Provide the (x, y) coordinate of the cell's center where the given text is located.  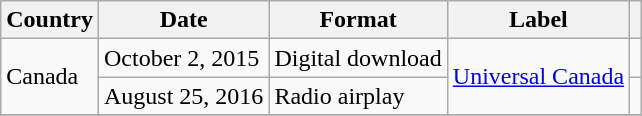
Universal Canada (538, 77)
August 25, 2016 (183, 96)
Digital download (358, 58)
Label (538, 20)
Format (358, 20)
Date (183, 20)
October 2, 2015 (183, 58)
Radio airplay (358, 96)
Country (50, 20)
Canada (50, 77)
